From the cell containing the given text, extract its center point as [x, y] coordinate. 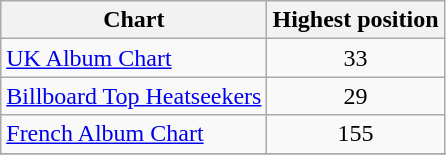
Highest position [356, 20]
29 [356, 96]
UK Album Chart [134, 58]
155 [356, 134]
33 [356, 58]
Chart [134, 20]
Billboard Top Heatseekers [134, 96]
French Album Chart [134, 134]
